Identify which cell holds the provided text, then report its [x, y] central coordinate. 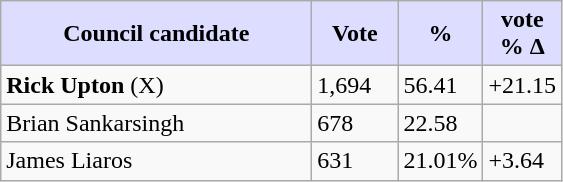
Brian Sankarsingh [156, 123]
% [440, 34]
vote % Δ [522, 34]
Vote [355, 34]
Council candidate [156, 34]
56.41 [440, 85]
1,694 [355, 85]
631 [355, 161]
678 [355, 123]
+21.15 [522, 85]
James Liaros [156, 161]
+3.64 [522, 161]
22.58 [440, 123]
21.01% [440, 161]
Rick Upton (X) [156, 85]
